Capture the cell that displays the provided text and extract its (X, Y) central coordinate. 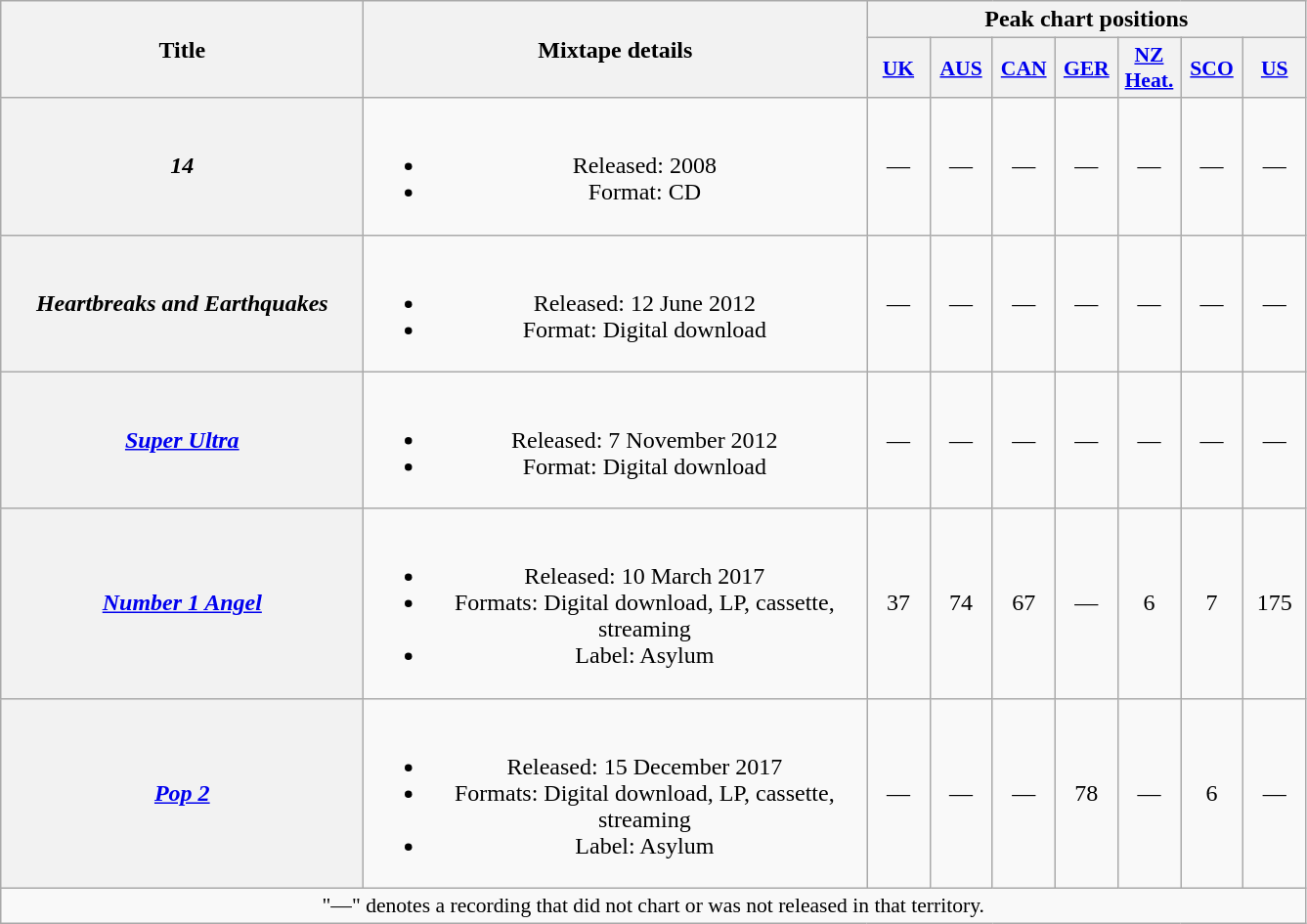
78 (1086, 793)
"—" denotes a recording that did not chart or was not released in that territory. (653, 905)
Released: 7 November 2012Format: Digital download (616, 440)
67 (1024, 603)
74 (961, 603)
37 (898, 603)
Pop 2 (182, 793)
US (1275, 68)
UK (898, 68)
GER (1086, 68)
Peak chart positions (1087, 20)
175 (1275, 603)
Title (182, 49)
14 (182, 166)
Number 1 Angel (182, 603)
Released: 2008Format: CD (616, 166)
NZHeat. (1149, 68)
Released: 10 March 2017Formats: Digital download, LP, cassette, streamingLabel: Asylum (616, 603)
Super Ultra (182, 440)
Heartbreaks and Earthquakes (182, 303)
SCO (1212, 68)
7 (1212, 603)
AUS (961, 68)
Released: 15 December 2017Formats: Digital download, LP, cassette, streamingLabel: Asylum (616, 793)
Released: 12 June 2012Format: Digital download (616, 303)
CAN (1024, 68)
Mixtape details (616, 49)
